Find where the given text appears and provide that cell's center as [x, y] coordinate. 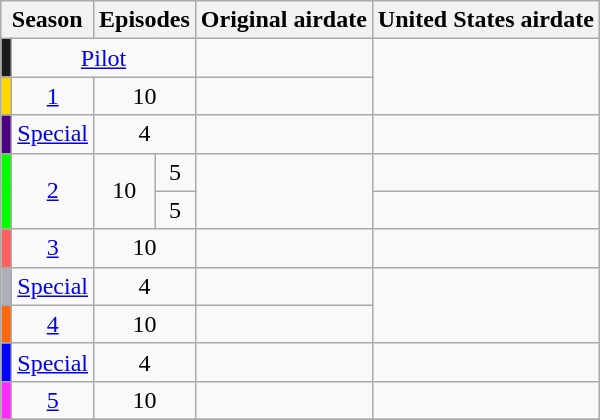
Original airdate [284, 20]
Episodes [145, 20]
Pilot [104, 58]
3 [53, 248]
Season [48, 20]
2 [53, 191]
United States airdate [486, 20]
1 [53, 96]
